Return (X, Y) of the center of cell containing provided text 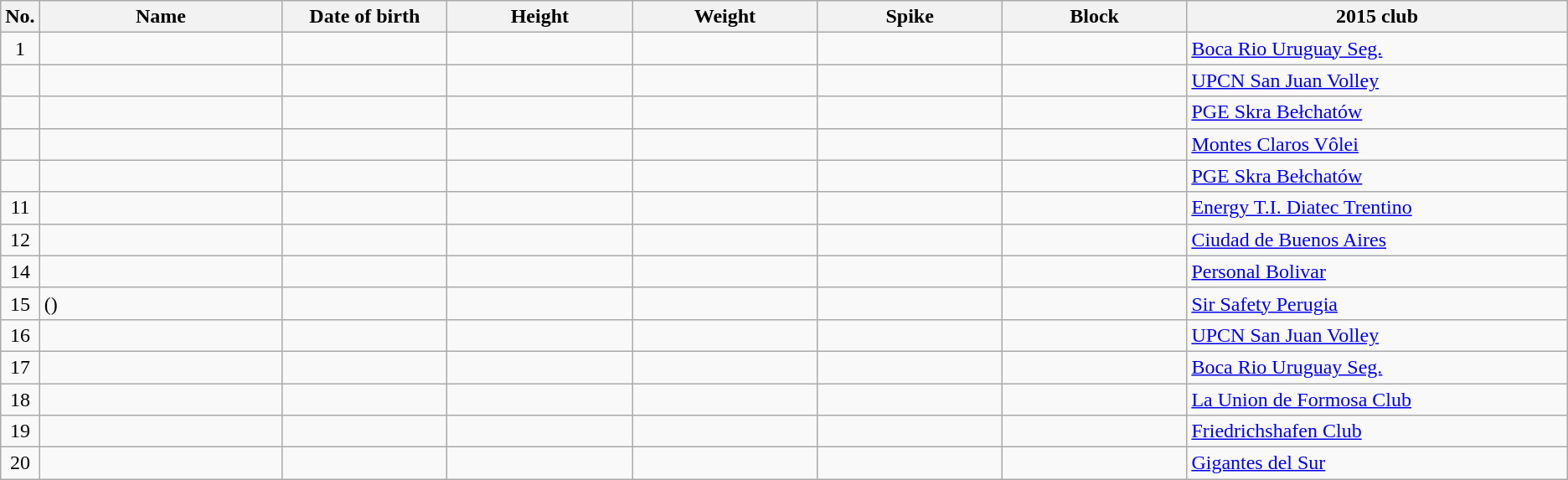
19 (20, 431)
20 (20, 463)
La Union de Formosa Club (1377, 400)
Spike (910, 17)
Weight (725, 17)
Gigantes del Sur (1377, 463)
Ciudad de Buenos Aires (1377, 240)
16 (20, 335)
Date of birth (365, 17)
17 (20, 367)
11 (20, 208)
18 (20, 400)
Sir Safety Perugia (1377, 303)
No. (20, 17)
12 (20, 240)
() (161, 303)
15 (20, 303)
1 (20, 49)
Height (539, 17)
14 (20, 271)
Block (1094, 17)
2015 club (1377, 17)
Friedrichshafen Club (1377, 431)
Montes Claros Vôlei (1377, 144)
Energy T.I. Diatec Trentino (1377, 208)
Name (161, 17)
Personal Bolivar (1377, 271)
